From the cell containing the given text, extract its center point as (X, Y) coordinate. 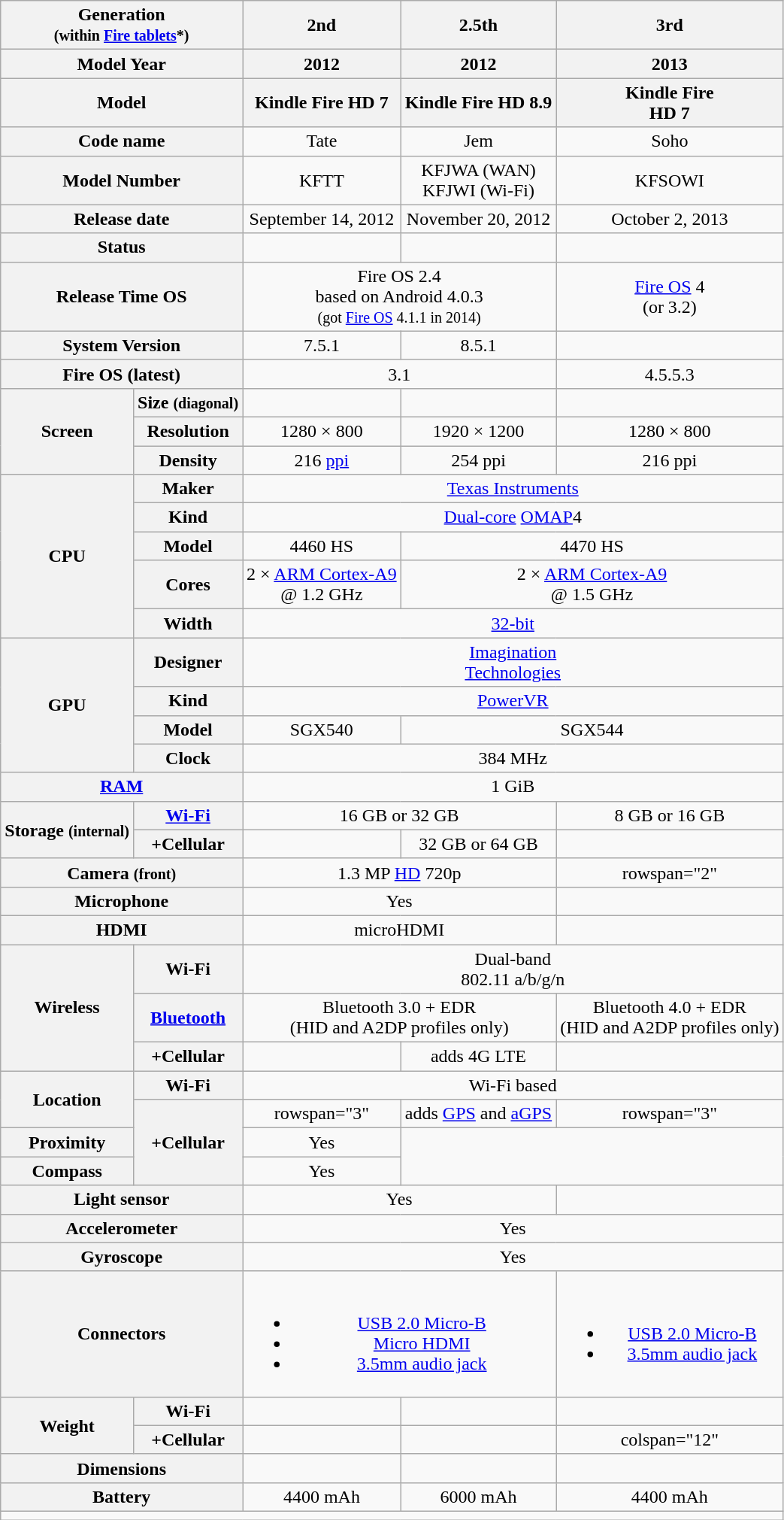
2 × ARM Cortex-A9@ 1.2 GHz (322, 585)
8.5.1 (478, 345)
Resolution (188, 431)
SGX540 (322, 730)
SGX544 (592, 730)
microHDMI (400, 930)
4470 HS (592, 546)
Kindle Fire HD 7 (322, 102)
16 GB or 32 GB (400, 815)
HDMI (122, 930)
Location (68, 1100)
Battery (122, 1497)
1.3 MP HD 720p (400, 872)
Kindle Fire HD 8.9 (478, 102)
adds GPS and aGPS (478, 1114)
3rd (670, 26)
2.5th (478, 26)
Screen (68, 431)
Bluetooth 3.0 + EDR (HID and A2DP profiles only) (400, 1018)
KFTT (322, 181)
KFSOWI (670, 181)
Jem (478, 141)
PowerVR (513, 701)
Accelerometer (122, 1228)
Kindle FireHD 7 (670, 102)
CPU (68, 557)
Fire OS 2.4based on Android 4.0.3(got Fire OS 4.1.1 in 2014) (400, 296)
Maker (188, 489)
Light sensor (122, 1200)
384 MHz (513, 758)
3.1 (400, 374)
Cores (188, 585)
Dual-band802.11 a/b/g/n (513, 969)
4460 HS (322, 546)
Release Time OS (122, 296)
32-bit (513, 623)
1 GiB (513, 787)
adds 4G LTE (478, 1057)
Generation(within Fire tablets*) (122, 26)
2 × ARM Cortex-A9@ 1.5 GHz (592, 585)
Dual-core OMAP4 (513, 517)
Bluetooth 4.0 + EDR (HID and A2DP profiles only) (670, 1018)
GPU (68, 705)
ImaginationTechnologies (513, 662)
8 GB or 16 GB (670, 815)
Wireless (68, 1008)
RAM (122, 787)
6000 mAh (478, 1497)
Density (188, 460)
Camera (front) (122, 872)
Code name (122, 141)
Status (122, 247)
Fire OS 4(or 3.2) (670, 296)
Designer (188, 662)
USB 2.0 Micro-BMicro HDMI3.5mm audio jack (400, 1334)
Dimensions (122, 1468)
254 ppi (478, 460)
Connectors (122, 1334)
32 GB or 64 GB (478, 844)
USB 2.0 Micro-B3.5mm audio jack (670, 1334)
Clock (188, 758)
Model Year (122, 64)
rowspan="2" (670, 872)
September 14, 2012 (322, 219)
Soho (670, 141)
Texas Instruments (513, 489)
Gyroscope (122, 1257)
KFJWA (WAN)KFJWI (Wi-Fi) (478, 181)
2nd (322, 26)
Storage (internal) (68, 830)
Proximity (68, 1142)
November 20, 2012 (478, 219)
Bluetooth (188, 1018)
Wi-Fi based (513, 1085)
Compass (68, 1171)
colspan="12" (670, 1440)
Width (188, 623)
2013 (670, 64)
October 2, 2013 (670, 219)
Size (diagonal) (188, 402)
7.5.1 (322, 345)
Tate (322, 141)
Weight (68, 1425)
4.5.5.3 (670, 374)
Microphone (122, 901)
Fire OS (latest) (122, 374)
Model Number (122, 181)
1920 × 1200 (478, 431)
Release date (122, 219)
System Version (122, 345)
